Detect which cell encompasses the target text, then output its [x, y] center coordinate. 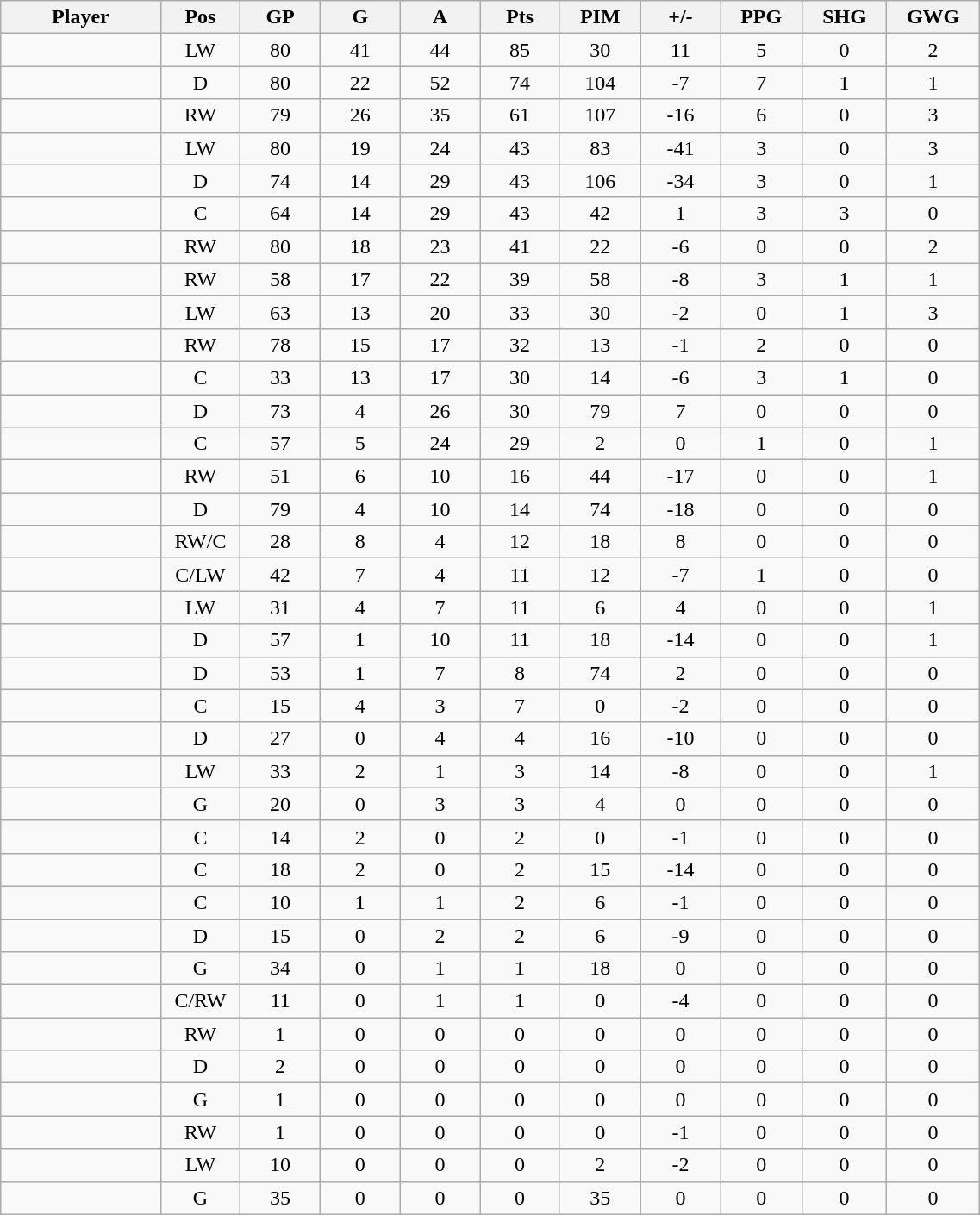
106 [600, 181]
27 [281, 738]
32 [521, 345]
-41 [681, 148]
+/- [681, 17]
53 [281, 673]
64 [281, 214]
-16 [681, 115]
-34 [681, 181]
107 [600, 115]
RW/C [200, 542]
PIM [600, 17]
C/RW [200, 1001]
85 [521, 50]
104 [600, 83]
61 [521, 115]
31 [281, 607]
GWG [933, 17]
Player [81, 17]
C/LW [200, 575]
Pos [200, 17]
-4 [681, 1001]
83 [600, 148]
23 [440, 246]
52 [440, 83]
78 [281, 345]
Pts [521, 17]
A [440, 17]
-17 [681, 477]
-18 [681, 509]
73 [281, 411]
28 [281, 542]
19 [360, 148]
-10 [681, 738]
GP [281, 17]
39 [521, 279]
34 [281, 969]
63 [281, 312]
51 [281, 477]
-9 [681, 935]
PPG [762, 17]
SHG [845, 17]
